For the text-containing cell, return its midpoint in [x, y] coordinate format. 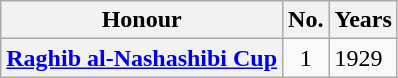
Honour [142, 20]
Years [363, 20]
Raghib al-Nashashibi Cup [142, 58]
1929 [363, 58]
No. [306, 20]
1 [306, 58]
